Search for the cell housing the specified text and yield its (x, y) center coordinate. 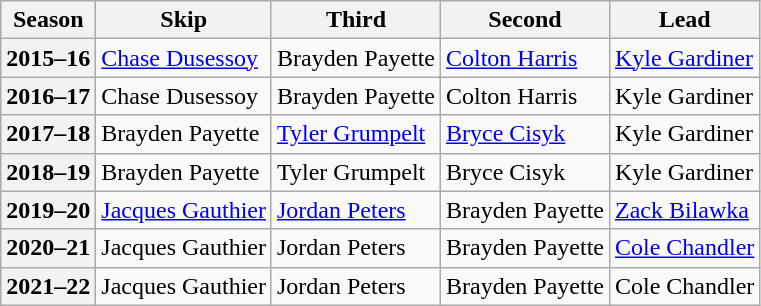
2020–21 (48, 248)
2019–20 (48, 210)
Skip (184, 20)
Lead (684, 20)
2021–22 (48, 286)
2018–19 (48, 172)
2016–17 (48, 96)
Second (524, 20)
Season (48, 20)
Third (356, 20)
2015–16 (48, 58)
Zack Bilawka (684, 210)
2017–18 (48, 134)
